Locate the cell with the specified text and output its (X, Y) center coordinate. 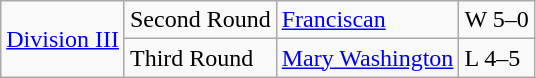
Franciscan (368, 20)
Third Round (200, 58)
L 4–5 (496, 58)
W 5–0 (496, 20)
Division III (63, 39)
Mary Washington (368, 58)
Second Round (200, 20)
